For the text-containing cell, return its midpoint in [X, Y] coordinate format. 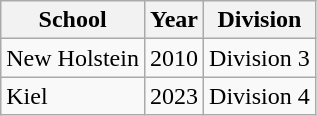
Division 3 [260, 58]
2010 [174, 58]
2023 [174, 96]
Division [260, 20]
Division 4 [260, 96]
Kiel [73, 96]
New Holstein [73, 58]
Year [174, 20]
School [73, 20]
